Capture the cell that displays the provided text and extract its [X, Y] central coordinate. 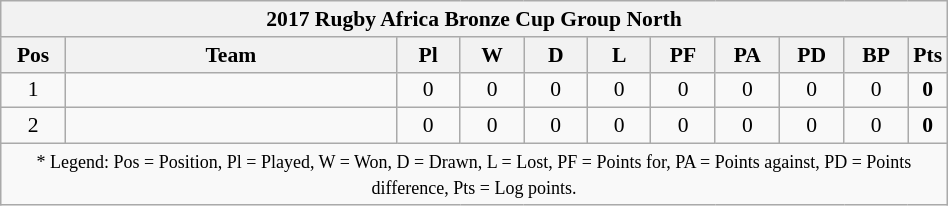
D [556, 55]
PD [811, 55]
Pl [428, 55]
PF [683, 55]
L [620, 55]
2017 Rugby Africa Bronze Cup Group North [474, 19]
BP [876, 55]
* Legend: Pos = Position, Pl = Played, W = Won, D = Drawn, L = Lost, PF = Points for, PA = Points against, PD = Points difference, Pts = Log points. [474, 174]
1 [34, 90]
PA [747, 55]
W [492, 55]
2 [34, 126]
Pos [34, 55]
Pts [928, 55]
Team [230, 55]
